For the text-containing cell, return its midpoint in (X, Y) coordinate format. 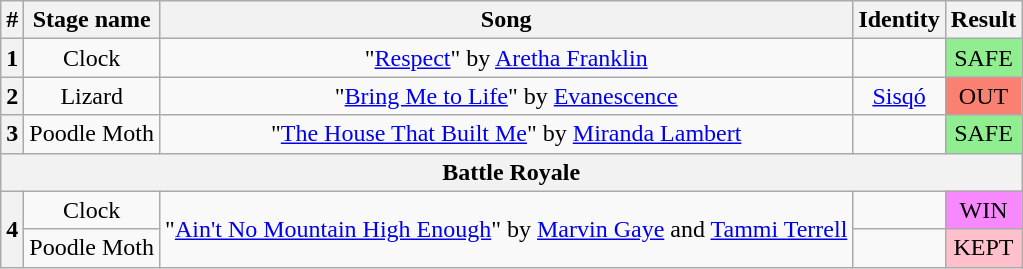
"The House That Built Me" by Miranda Lambert (506, 134)
1 (12, 58)
Battle Royale (512, 172)
3 (12, 134)
"Ain't No Mountain High Enough" by Marvin Gaye and Tammi Terrell (506, 229)
Identity (899, 20)
KEPT (983, 248)
WIN (983, 210)
Lizard (92, 96)
Result (983, 20)
4 (12, 229)
2 (12, 96)
OUT (983, 96)
Stage name (92, 20)
Song (506, 20)
Sisqó (899, 96)
"Respect" by Aretha Franklin (506, 58)
"Bring Me to Life" by Evanescence (506, 96)
# (12, 20)
